From the cell containing the given text, extract its center point as [x, y] coordinate. 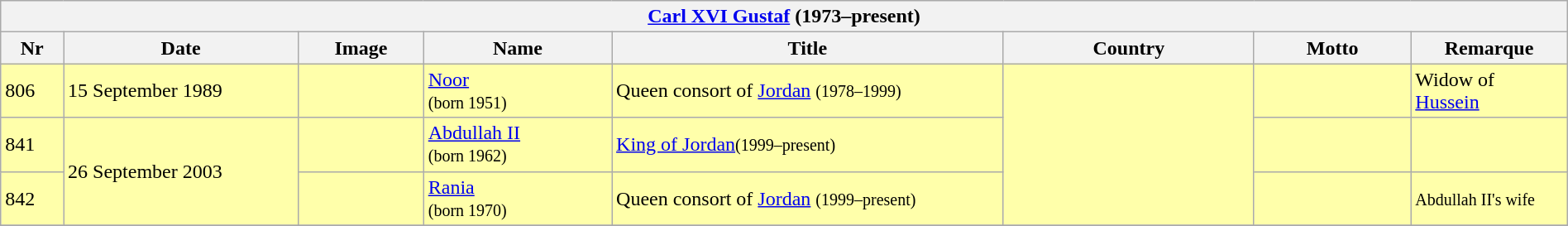
Country [1128, 48]
Image [361, 48]
806 [32, 91]
15 September 1989 [181, 91]
Widow of Hussein [1489, 91]
841 [32, 144]
26 September 2003 [181, 171]
Nr [32, 48]
Name [518, 48]
Queen consort of Jordan (1978–1999) [808, 91]
Title [808, 48]
842 [32, 199]
Motto [1331, 48]
King of Jordan(1999–present) [808, 144]
Abdullah II's wife [1489, 199]
Date [181, 48]
Carl XVI Gustaf (1973–present) [784, 17]
Rania(born 1970) [518, 199]
Noor(born 1951) [518, 91]
Remarque [1489, 48]
Queen consort of Jordan (1999–present) [808, 199]
Abdullah II(born 1962) [518, 144]
